Detect which cell encompasses the target text, then output its (x, y) center coordinate. 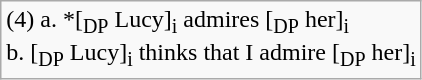
(4) a. *[DP Lucy]i admires [DP her]ib. [DP Lucy]i thinks that I admire [DP her]i (212, 40)
